From the cell containing the given text, extract its center point as (X, Y) coordinate. 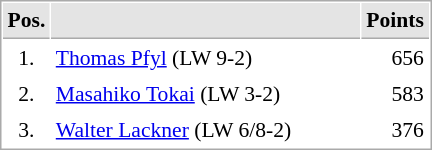
1. (26, 57)
656 (396, 57)
Walter Lackner (LW 6/8-2) (206, 129)
3. (26, 129)
376 (396, 129)
2. (26, 93)
Masahiko Tokai (LW 3-2) (206, 93)
583 (396, 93)
Thomas Pfyl (LW 9-2) (206, 57)
Pos. (26, 21)
Points (396, 21)
